Search for the cell housing the specified text and yield its [x, y] center coordinate. 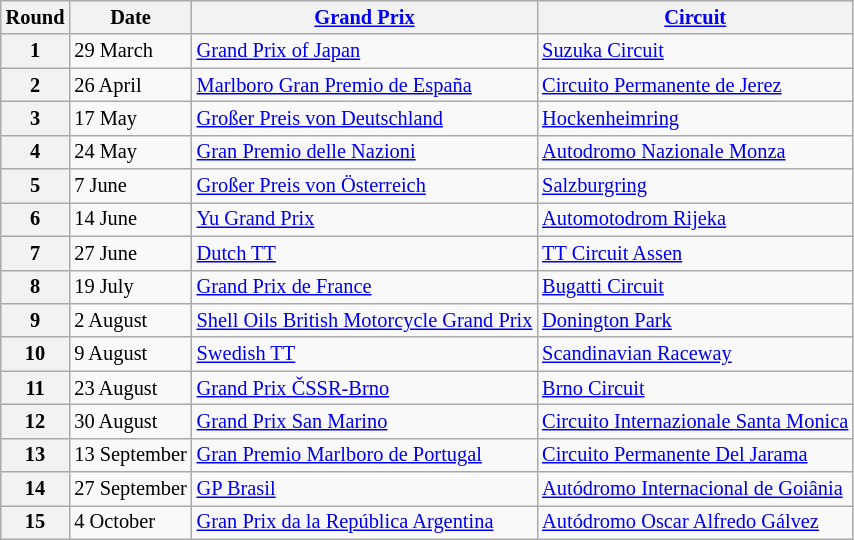
Großer Preis von Österreich [365, 186]
Round [36, 17]
13 September [130, 455]
1 [36, 51]
26 April [130, 85]
Gran Prix da la República Argentina [365, 522]
15 [36, 522]
Scandinavian Raceway [695, 354]
Dutch TT [365, 253]
Donington Park [695, 320]
9 August [130, 354]
Gran Premio delle Nazioni [365, 152]
Suzuka Circuit [695, 51]
4 October [130, 522]
Grand Prix of Japan [365, 51]
Großer Preis von Deutschland [365, 118]
12 [36, 421]
TT Circuit Assen [695, 253]
Grand Prix San Marino [365, 421]
5 [36, 186]
7 June [130, 186]
29 March [130, 51]
Date [130, 17]
Circuito Internazionale Santa Monica [695, 421]
Salzburgring [695, 186]
Autódromo Internacional de Goiânia [695, 489]
11 [36, 388]
14 [36, 489]
Hockenheimring [695, 118]
30 August [130, 421]
24 May [130, 152]
Grand Prix de France [365, 287]
7 [36, 253]
Marlboro Gran Premio de España [365, 85]
6 [36, 219]
Circuito Permanente Del Jarama [695, 455]
8 [36, 287]
2 August [130, 320]
14 June [130, 219]
Yu Grand Prix [365, 219]
Circuit [695, 17]
Circuito Permanente de Jerez [695, 85]
13 [36, 455]
Shell Oils British Motorcycle Grand Prix [365, 320]
Gran Premio Marlboro de Portugal [365, 455]
2 [36, 85]
Grand Prix [365, 17]
3 [36, 118]
19 July [130, 287]
Autódromo Oscar Alfredo Gálvez [695, 522]
Autodromo Nazionale Monza [695, 152]
9 [36, 320]
Swedish TT [365, 354]
4 [36, 152]
10 [36, 354]
GP Brasil [365, 489]
27 June [130, 253]
Automotodrom Rijeka [695, 219]
17 May [130, 118]
23 August [130, 388]
27 September [130, 489]
Grand Prix ČSSR-Brno [365, 388]
Bugatti Circuit [695, 287]
Brno Circuit [695, 388]
